Return the [X, Y] coordinate for the center point of the cell that contains the specified text.  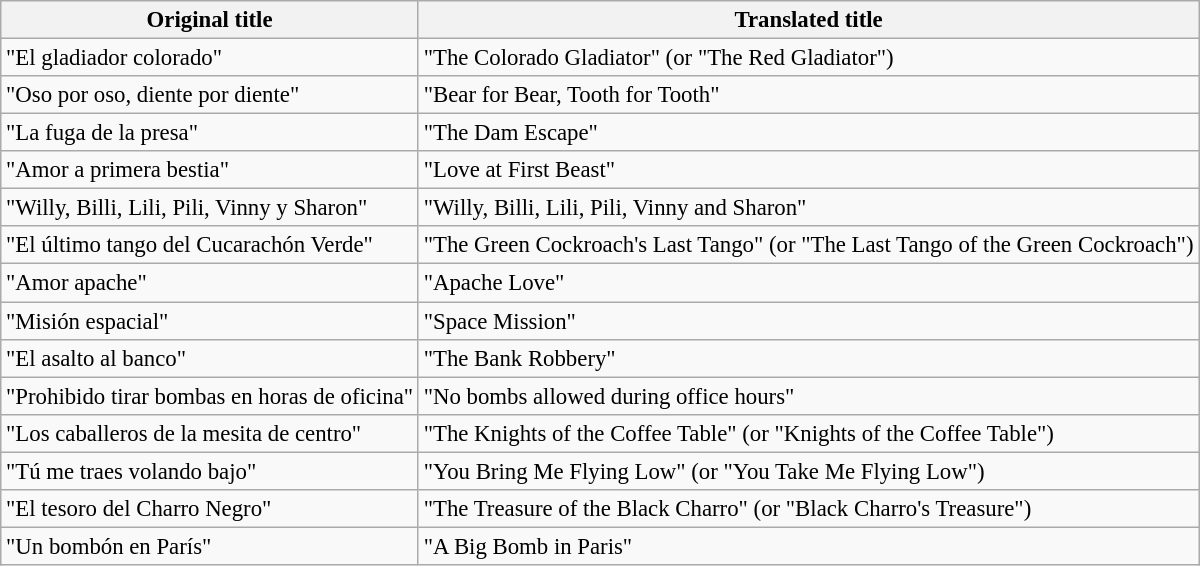
"A Big Bomb in Paris" [808, 546]
"The Treasure of the Black Charro" (or "Black Charro's Treasure") [808, 509]
"Space Mission" [808, 321]
"You Bring Me Flying Low" (or "You Take Me Flying Low") [808, 471]
"Amor apache" [210, 283]
"Willy, Billi, Lili, Pili, Vinny and Sharon" [808, 208]
Original title [210, 20]
"The Colorado Gladiator" (or "The Red Gladiator") [808, 58]
"La fuga de la presa" [210, 133]
"Willy, Billi, Lili, Pili, Vinny y Sharon" [210, 208]
"The Dam Escape" [808, 133]
"El asalto al banco" [210, 358]
"The Knights of the Coffee Table" (or "Knights of the Coffee Table") [808, 433]
"El gladiador colorado" [210, 58]
"Oso por oso, diente por diente" [210, 95]
"Apache Love" [808, 283]
"Los caballeros de la mesita de centro" [210, 433]
Translated title [808, 20]
"Amor a primera bestia" [210, 170]
"Tú me traes volando bajo" [210, 471]
"Prohibido tirar bombas en horas de oficina" [210, 396]
"Bear for Bear, Tooth for Tooth" [808, 95]
"No bombs allowed during office hours" [808, 396]
"El último tango del Cucarachón Verde" [210, 245]
"Love at First Beast" [808, 170]
"The Bank Robbery" [808, 358]
"Misión espacial" [210, 321]
"The Green Cockroach's Last Tango" (or "The Last Tango of the Green Cockroach") [808, 245]
"El tesoro del Charro Negro" [210, 509]
"Un bombón en París" [210, 546]
